Pinpoint the cell where the given text exists, returning its [x, y] midpoint coordinate. 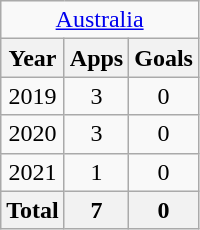
2019 [33, 96]
Total [33, 210]
2021 [33, 172]
Apps [96, 58]
Goals [164, 58]
2020 [33, 134]
Year [33, 58]
Australia [100, 20]
1 [96, 172]
7 [96, 210]
